Return the (X, Y) coordinate for the center point of the cell that contains the specified text.  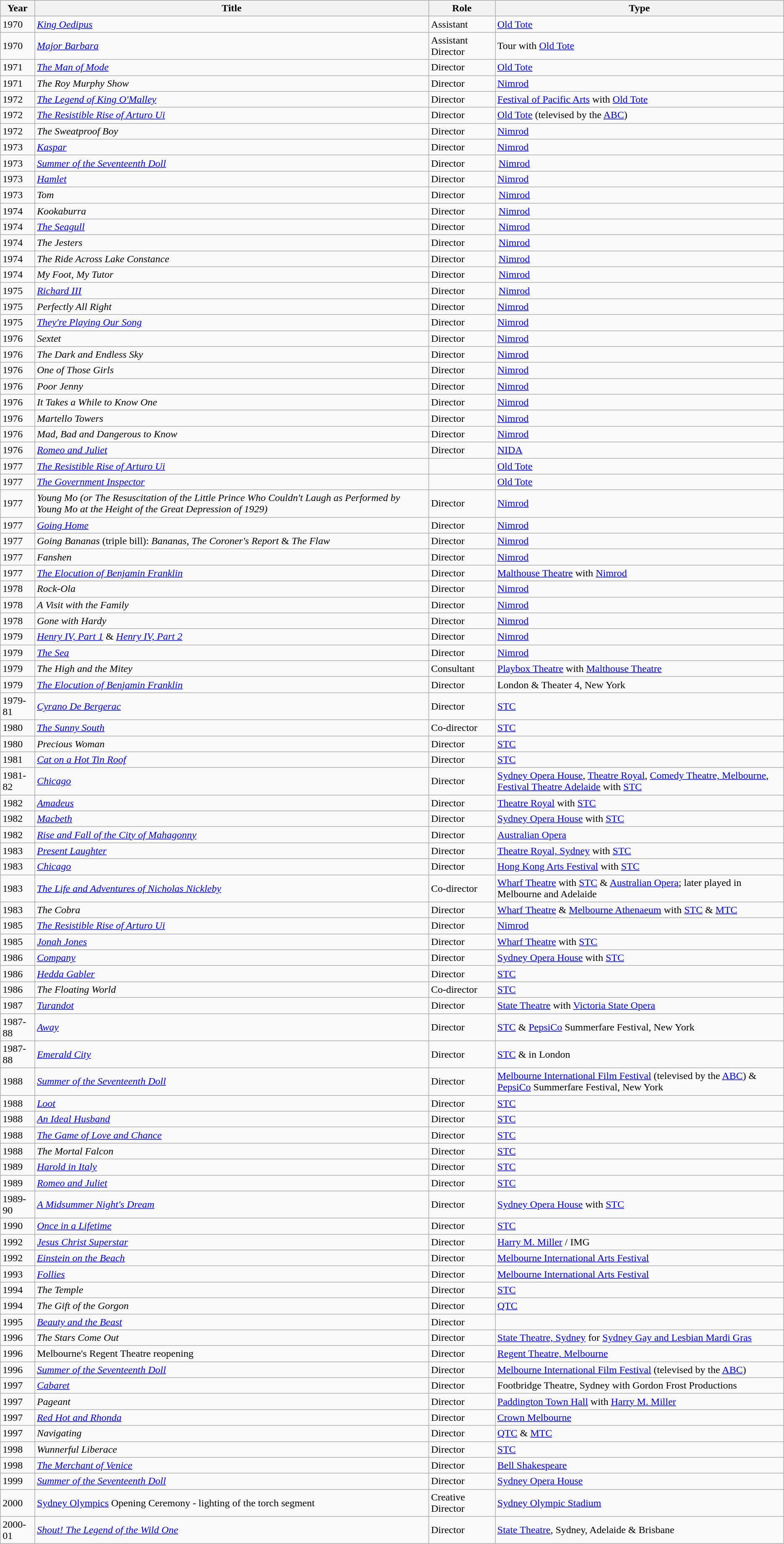
The Sweatproof Boy (232, 131)
Martello Towers (232, 418)
One of Those Girls (232, 370)
1979-81 (18, 706)
Hong Kong Arts Festival with STC (639, 867)
Pageant (232, 1402)
1981 (18, 760)
Poor Jenny (232, 386)
1993 (18, 1274)
Role (462, 8)
1995 (18, 1322)
London & Theater 4, New York (639, 684)
Emerald City (232, 1055)
Sydney Olympic Stadium (639, 1503)
Sydney Opera House, Theatre Royal, Comedy Theatre, Melbourne, Festival Theatre Adelaide with STC (639, 782)
1999 (18, 1481)
Paddington Town Hall with Harry M. Miller (639, 1402)
Crown Melbourne (639, 1417)
1981-82 (18, 782)
QTC (639, 1306)
The Floating World (232, 989)
Assistant (462, 24)
1987 (18, 1005)
Going Bananas (triple bill): Bananas, The Coroner's Report & The Flaw (232, 541)
QTC & MTC (639, 1433)
Consultant (462, 669)
2000-01 (18, 1530)
Wharf Theatre & Melbourne Athenaeum with STC & MTC (639, 910)
Macbeth (232, 819)
Navigating (232, 1433)
The Legend of King O'Malley (232, 99)
1989-90 (18, 1205)
Tom (232, 195)
The Life and Adventures of Nicholas Nickleby (232, 888)
NIDA (639, 450)
State Theatre with Victoria State Opera (639, 1005)
Perfectly All Right (232, 307)
Sextet (232, 338)
Old Tote (televised by the ABC) (639, 115)
Present Laughter (232, 851)
Hamlet (232, 179)
STC & PepsiCo Summerfare Festival, New York (639, 1027)
Regent Theatre, Melbourne (639, 1354)
The Ride Across Lake Constance (232, 259)
The Mortal Falcon (232, 1151)
Going Home (232, 525)
2000 (18, 1503)
Fanshen (232, 557)
Wunnerful Liberace (232, 1449)
Amadeus (232, 803)
Major Barbara (232, 46)
An Ideal Husband (232, 1119)
Creative Director (462, 1503)
Wharf Theatre with STC (639, 942)
Company (232, 958)
The Game of Love and Chance (232, 1135)
Richard III (232, 291)
Precious Woman (232, 744)
Loot (232, 1103)
Melbourne International Film Festival (televised by the ABC) (639, 1370)
State Theatre, Sydney for Sydney Gay and Lesbian Mardi Gras (639, 1338)
Malthouse Theatre with Nimrod (639, 573)
Type (639, 8)
Sydney Opera House (639, 1481)
Cat on a Hot Tin Roof (232, 760)
The Cobra (232, 910)
My Foot, My Tutor (232, 275)
Gone with Hardy (232, 621)
King Oedipus (232, 24)
Once in a Lifetime (232, 1226)
Hedda Gabler (232, 973)
Sydney Olympics Opening Ceremony - lighting of the torch segment (232, 1503)
Melbourne International Film Festival (televised by the ABC) & PepsiCo Summerfare Festival, New York (639, 1082)
Jesus Christ Superstar (232, 1242)
The Stars Come Out (232, 1338)
It Takes a While to Know One (232, 402)
State Theatre, Sydney, Adelaide & Brisbane (639, 1530)
Young Mo (or The Resuscitation of the Little Prince Who Couldn't Laugh as Performed by Young Mo at the Height of the Great Depression of 1929) (232, 503)
STC & in London (639, 1055)
Footbridge Theatre, Sydney with Gordon Frost Productions (639, 1386)
Cyrano De Bergerac (232, 706)
The Dark and Endless Sky (232, 354)
Kookaburra (232, 211)
The Roy Murphy Show (232, 83)
The High and the Mitey (232, 669)
Away (232, 1027)
1990 (18, 1226)
The Sunny South (232, 728)
Theatre Royal, Sydney with STC (639, 851)
Bell Shakespeare (639, 1465)
The Merchant of Venice (232, 1465)
Year (18, 8)
Australian Opera (639, 835)
The Gift of the Gorgon (232, 1306)
Red Hot and Rhonda (232, 1417)
Beauty and the Beast (232, 1322)
Wharf Theatre with STC & Australian Opera; later played in Melbourne and Adelaide (639, 888)
Cabaret (232, 1386)
Assistant Director (462, 46)
The Seagull (232, 227)
Turandot (232, 1005)
Follies (232, 1274)
The Sea (232, 653)
Shout! The Legend of the Wild One (232, 1530)
Rock-Ola (232, 589)
Title (232, 8)
A Midsummer Night's Dream (232, 1205)
Melbourne's Regent Theatre reopening (232, 1354)
Rise and Fall of the City of Mahagonny (232, 835)
They're Playing Our Song (232, 323)
Theatre Royal with STC (639, 803)
Kaspar (232, 147)
Jonah Jones (232, 942)
Playbox Theatre with Malthouse Theatre (639, 669)
The Jesters (232, 243)
The Temple (232, 1290)
Harold in Italy (232, 1167)
Henry IV, Part 1 & Henry IV, Part 2 (232, 637)
Einstein on the Beach (232, 1258)
Mad, Bad and Dangerous to Know (232, 434)
Festival of Pacific Arts with Old Tote (639, 99)
The Government Inspector (232, 482)
Tour with Old Tote (639, 46)
A Visit with the Family (232, 605)
The Man of Mode (232, 67)
Harry M. Miller / IMG (639, 1242)
